Output the (x, y) coordinate of the center of the cell containing the given text.  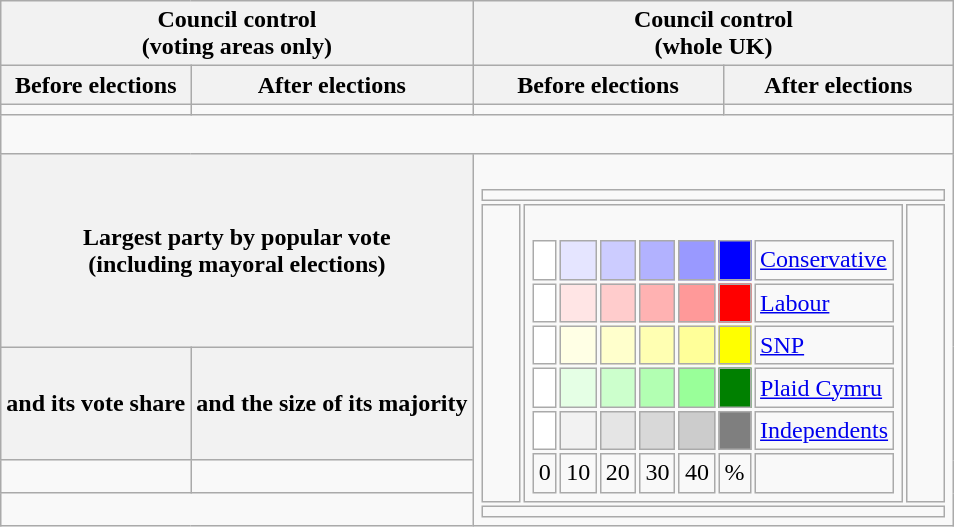
and its vote share (96, 404)
and the size of its majority (332, 404)
Council control (voting areas only) (237, 34)
SNP (824, 346)
10 (578, 473)
Conservative (824, 260)
0 (544, 473)
20 (618, 473)
40 (698, 473)
Plaid Cymru (824, 388)
% (734, 473)
Council control (whole UK) (714, 34)
Largest party by popular vote (including mayoral elections) (237, 250)
30 (658, 473)
Independents (824, 431)
Labour (824, 303)
